Find where the given text appears and provide that cell's center as (x, y) coordinate. 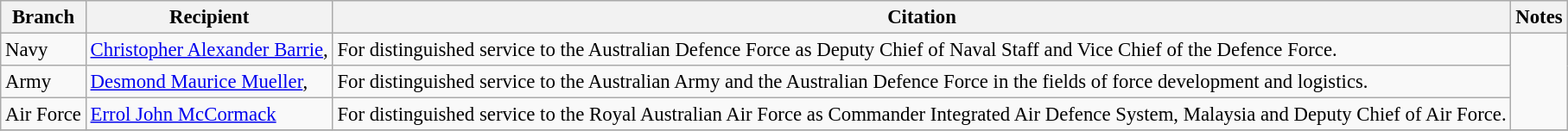
Navy (43, 50)
Errol John McCormack (209, 115)
Branch (43, 17)
Notes (1539, 17)
Desmond Maurice Mueller, (209, 82)
For distinguished service to the Australian Defence Force as Deputy Chief of Naval Staff and Vice Chief of the Defence Force. (922, 50)
Christopher Alexander Barrie, (209, 50)
Army (43, 82)
Recipient (209, 17)
For distinguished service to the Royal Australian Air Force as Commander Integrated Air Defence System, Malaysia and Deputy Chief of Air Force. (922, 115)
Air Force (43, 115)
Citation (922, 17)
For distinguished service to the Australian Army and the Australian Defence Force in the fields of force development and logistics. (922, 82)
